Identify which cell holds the provided text, then report its (x, y) central coordinate. 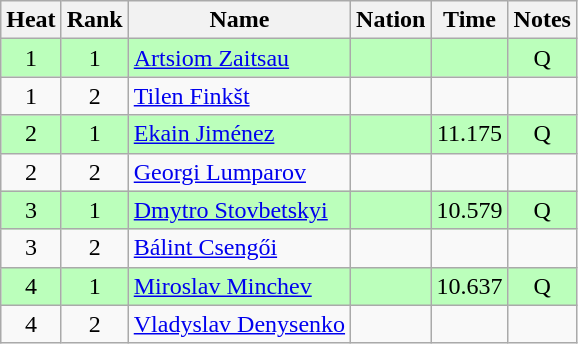
Heat (31, 20)
Georgi Lumparov (239, 172)
Rank (94, 20)
Time (470, 20)
Ekain Jiménez (239, 134)
Nation (391, 20)
Vladyslav Denysenko (239, 324)
11.175 (470, 134)
Dmytro Stovbetskyi (239, 210)
Notes (542, 20)
Name (239, 20)
Tilen Finkšt (239, 96)
Miroslav Minchev (239, 286)
10.579 (470, 210)
Artsiom Zaitsau (239, 58)
10.637 (470, 286)
Bálint Csengői (239, 248)
